Provide the (x, y) coordinate of the cell's center where the given text is located.  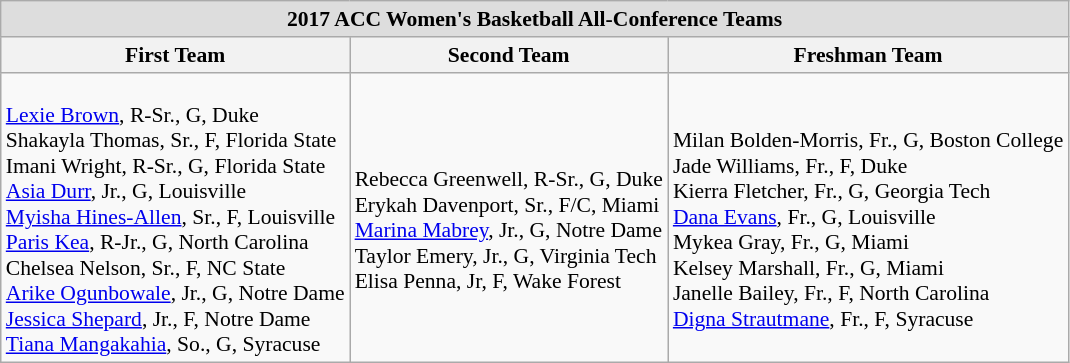
2017 ACC Women's Basketball All-Conference Teams (535, 19)
Second Team (509, 55)
First Team (176, 55)
Freshman Team (868, 55)
